Output the (X, Y) coordinate of the center of the cell containing the given text.  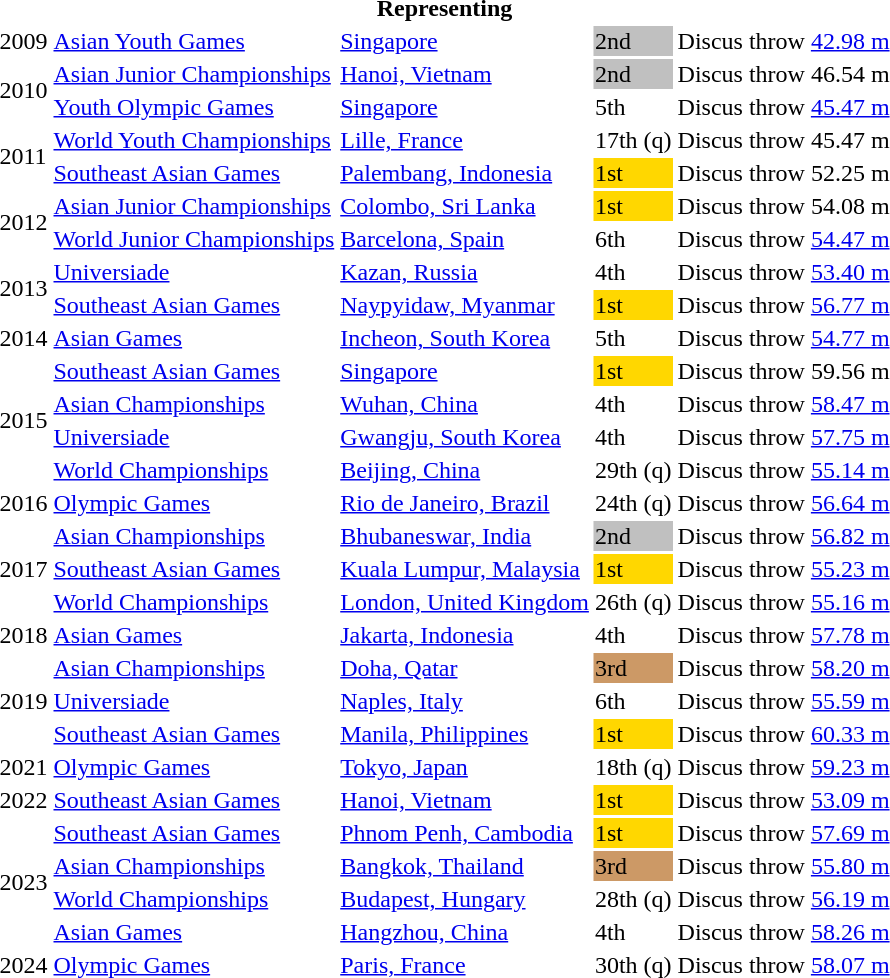
Incheon, South Korea (465, 338)
Bangkok, Thailand (465, 866)
Lille, France (465, 140)
Beijing, China (465, 470)
Jakarta, Indonesia (465, 635)
Tokyo, Japan (465, 767)
Barcelona, Spain (465, 239)
Asian Youth Games (194, 41)
Budapest, Hungary (465, 899)
28th (q) (633, 899)
Naples, Italy (465, 701)
Bhubaneswar, India (465, 536)
Doha, Qatar (465, 668)
Colombo, Sri Lanka (465, 206)
29th (q) (633, 470)
Hangzhou, China (465, 932)
London, United Kingdom (465, 602)
Rio de Janeiro, Brazil (465, 503)
Kuala Lumpur, Malaysia (465, 569)
Gwangju, South Korea (465, 437)
World Junior Championships (194, 239)
Wuhan, China (465, 404)
24th (q) (633, 503)
Phnom Penh, Cambodia (465, 833)
World Youth Championships (194, 140)
26th (q) (633, 602)
Kazan, Russia (465, 272)
Youth Olympic Games (194, 107)
17th (q) (633, 140)
Palembang, Indonesia (465, 173)
Naypyidaw, Myanmar (465, 305)
Manila, Philippines (465, 734)
18th (q) (633, 767)
